Extract the (x, y) coordinate from the center of the cell holding the provided text.  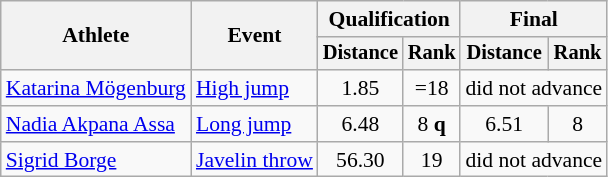
6.48 (360, 124)
High jump (254, 88)
6.51 (504, 124)
did not advance (534, 88)
Nadia Akpana Assa (96, 124)
Qualification (389, 19)
Katarina Mögenburg (96, 88)
8 (578, 124)
8 q (432, 124)
Long jump (254, 124)
=18 (432, 88)
1.85 (360, 88)
Final (534, 19)
Event (254, 36)
Athlete (96, 36)
